Locate the cell with the specified text and output its (x, y) center coordinate. 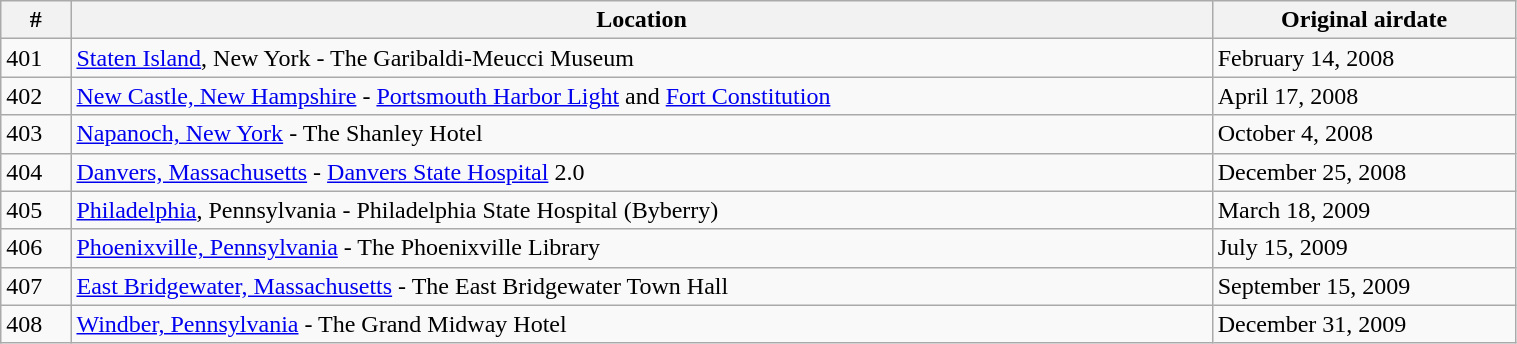
September 15, 2009 (1364, 286)
Original airdate (1364, 20)
March 18, 2009 (1364, 210)
Phoenixville, Pennsylvania - The Phoenixville Library (642, 248)
February 14, 2008 (1364, 58)
New Castle, New Hampshire - Portsmouth Harbor Light and Fort Constitution (642, 96)
Napanoch, New York - The Shanley Hotel (642, 134)
July 15, 2009 (1364, 248)
Staten Island, New York - The Garibaldi-Meucci Museum (642, 58)
December 25, 2008 (1364, 172)
# (36, 20)
Windber, Pennsylvania - The Grand Midway Hotel (642, 324)
Philadelphia, Pennsylvania - Philadelphia State Hospital (Byberry) (642, 210)
401 (36, 58)
404 (36, 172)
406 (36, 248)
December 31, 2009 (1364, 324)
Danvers, Massachusetts - Danvers State Hospital 2.0 (642, 172)
402 (36, 96)
East Bridgewater, Massachusetts - The East Bridgewater Town Hall (642, 286)
April 17, 2008 (1364, 96)
Location (642, 20)
403 (36, 134)
October 4, 2008 (1364, 134)
405 (36, 210)
408 (36, 324)
407 (36, 286)
